Find where the given text appears and provide that cell's center as [x, y] coordinate. 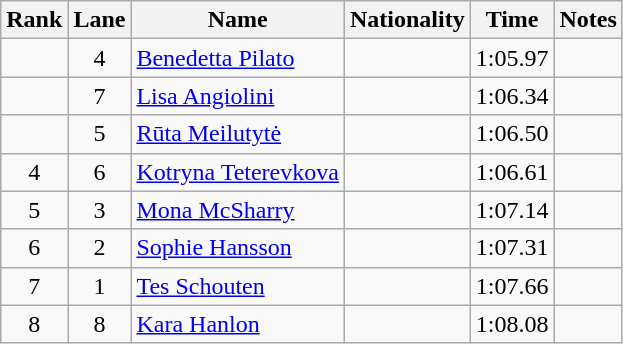
1 [100, 286]
1:05.97 [512, 58]
Sophie Hansson [238, 248]
1:07.66 [512, 286]
Kara Hanlon [238, 324]
Kotryna Teterevkova [238, 172]
Lisa Angiolini [238, 96]
Time [512, 20]
1:06.61 [512, 172]
1:06.50 [512, 134]
1:07.14 [512, 210]
Rūta Meilutytė [238, 134]
Nationality [407, 20]
3 [100, 210]
Name [238, 20]
Benedetta Pilato [238, 58]
1:06.34 [512, 96]
Tes Schouten [238, 286]
Lane [100, 20]
1:08.08 [512, 324]
Rank [34, 20]
1:07.31 [512, 248]
Mona McSharry [238, 210]
2 [100, 248]
Notes [588, 20]
